Capture the cell that displays the provided text and extract its (x, y) central coordinate. 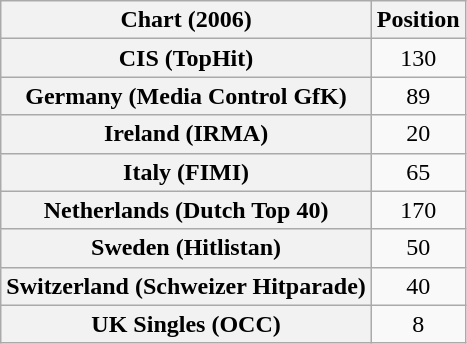
Sweden (Hitlistan) (186, 248)
170 (418, 210)
50 (418, 248)
Germany (Media Control GfK) (186, 96)
Netherlands (Dutch Top 40) (186, 210)
Italy (FIMI) (186, 172)
Ireland (IRMA) (186, 134)
130 (418, 58)
8 (418, 324)
65 (418, 172)
Chart (2006) (186, 20)
UK Singles (OCC) (186, 324)
40 (418, 286)
20 (418, 134)
Switzerland (Schweizer Hitparade) (186, 286)
89 (418, 96)
CIS (TopHit) (186, 58)
Position (418, 20)
